Extract the [X, Y] coordinate from the center of the cell holding the provided text.  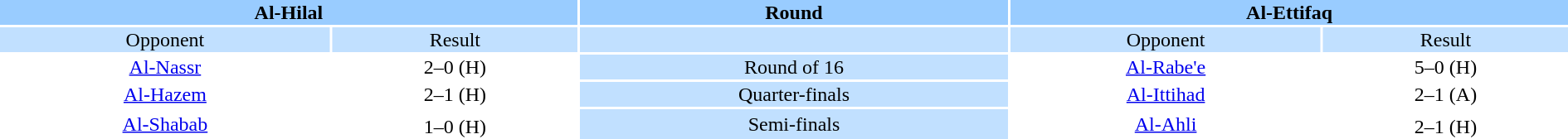
Al-Hilal [289, 12]
Al-Ettifaq [1289, 12]
Quarter-finals [794, 94]
Semi-finals [794, 124]
Round of 16 [794, 67]
Round [794, 12]
1–0 (H) [455, 127]
Al-Nassr [165, 67]
Al-Rabe'e [1166, 67]
5–0 (H) [1445, 67]
2–1 (A) [1445, 94]
2–0 (H) [455, 67]
Al-Ahli [1166, 124]
Al-Hazem [165, 94]
Al-Ittihad [1166, 94]
Al-Shabab [165, 124]
